Locate the cell with the specified text and output its [X, Y] center coordinate. 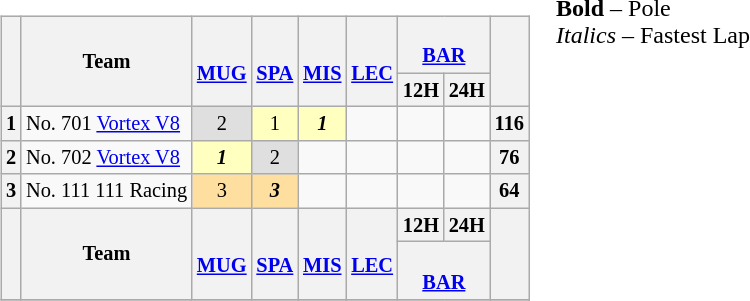
No. 702 Vortex V8 [106, 158]
No. 111 111 Racing [106, 191]
116 [510, 124]
64 [510, 191]
No. 701 Vortex V8 [106, 124]
76 [510, 158]
